Locate the cell with the specified text and output its (X, Y) center coordinate. 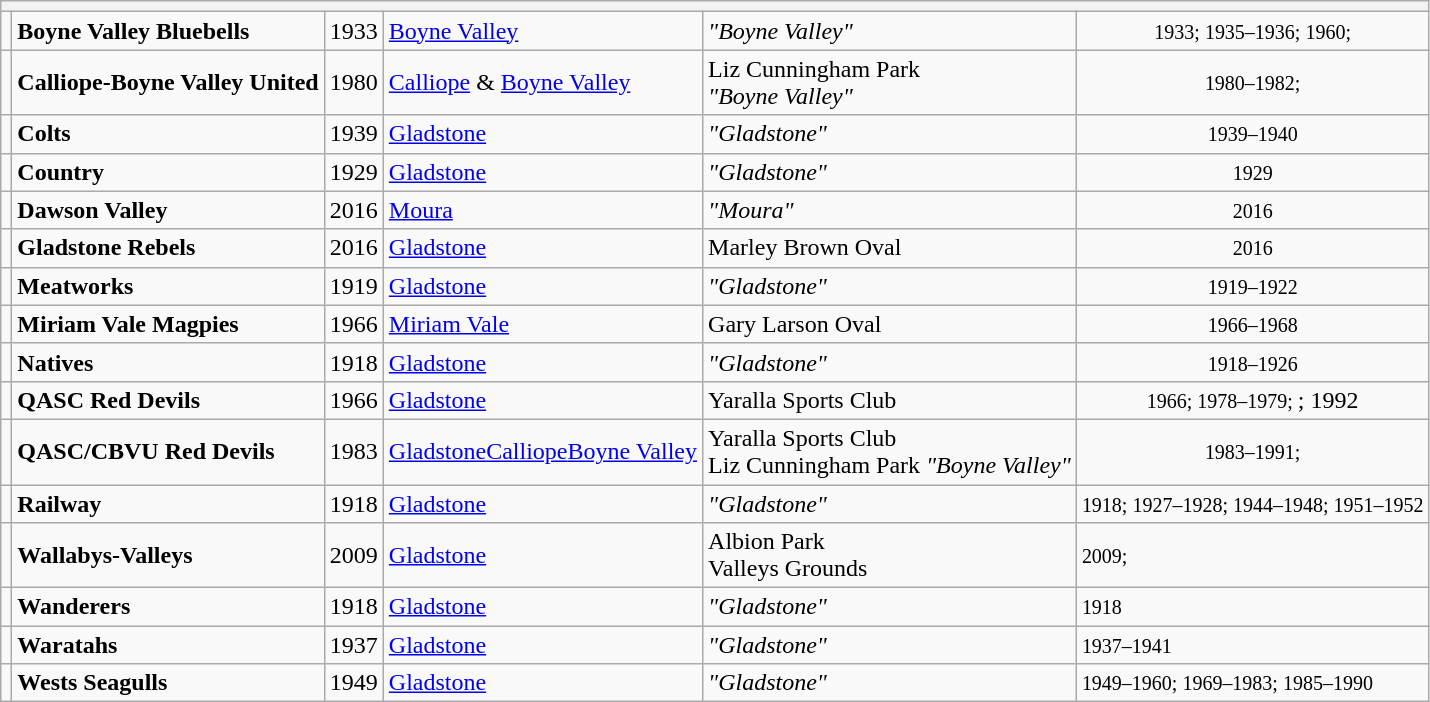
1918–1926 (1252, 362)
Wanderers (168, 607)
1949–1960; 1969–1983; 1985–1990 (1252, 683)
Liz Cunningham Park"Boyne Valley" (890, 82)
1939–1940 (1252, 134)
1919–1922 (1252, 286)
2009 (354, 556)
Meatworks (168, 286)
1933; 1935–1936; 1960; (1252, 31)
Calliope & Boyne Valley (542, 82)
Wallabys-Valleys (168, 556)
1966; 1978–1979; ; 1992 (1252, 400)
Moura (542, 210)
Albion ParkValleys Grounds (890, 556)
Wests Seagulls (168, 683)
Country (168, 172)
Miriam Vale (542, 324)
1983 (354, 452)
Yaralla Sports ClubLiz Cunningham Park "Boyne Valley" (890, 452)
"Boyne Valley" (890, 31)
1919 (354, 286)
GladstoneCalliopeBoyne Valley (542, 452)
Marley Brown Oval (890, 248)
2009; (1252, 556)
1949 (354, 683)
1933 (354, 31)
Railway (168, 503)
1980–1982; (1252, 82)
"Moura" (890, 210)
1937 (354, 645)
Natives (168, 362)
Colts (168, 134)
Boyne Valley (542, 31)
1937–1941 (1252, 645)
Calliope-Boyne Valley United (168, 82)
Yaralla Sports Club (890, 400)
1939 (354, 134)
1966–1968 (1252, 324)
QASC Red Devils (168, 400)
Gary Larson Oval (890, 324)
1918; 1927–1928; 1944–1948; 1951–1952 (1252, 503)
Miriam Vale Magpies (168, 324)
Boyne Valley Bluebells (168, 31)
Gladstone Rebels (168, 248)
Dawson Valley (168, 210)
QASC/CBVU Red Devils (168, 452)
1980 (354, 82)
Waratahs (168, 645)
1983–1991; (1252, 452)
